Detect which cell encompasses the target text, then output its (x, y) center coordinate. 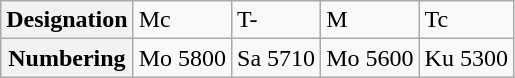
Mc (182, 20)
M (370, 20)
Ku 5300 (466, 58)
T- (276, 20)
Tc (466, 20)
Numbering (67, 58)
Mo 5600 (370, 58)
Designation (67, 20)
Sa 5710 (276, 58)
Mo 5800 (182, 58)
